Determine the [x, y] coordinate at the center of the cell enclosing the given text.  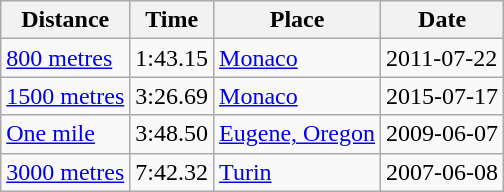
Distance [66, 20]
Turin [298, 172]
2009-06-07 [442, 134]
Time [172, 20]
3:48.50 [172, 134]
1500 metres [66, 96]
Date [442, 20]
2011-07-22 [442, 58]
2015-07-17 [442, 96]
1:43.15 [172, 58]
7:42.32 [172, 172]
3000 metres [66, 172]
Place [298, 20]
2007-06-08 [442, 172]
3:26.69 [172, 96]
One mile [66, 134]
Eugene, Oregon [298, 134]
800 metres [66, 58]
